Output the [x, y] coordinate of the center of the cell containing the given text.  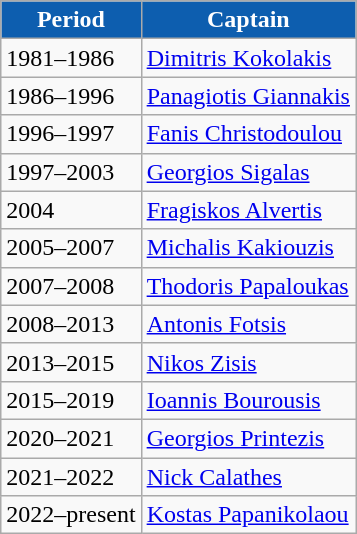
Fanis Christodoulou [248, 134]
2022–present [71, 515]
2004 [71, 210]
Thodoris Papaloukas [248, 286]
2020–2021 [71, 438]
Kostas Papanikolaou [248, 515]
Michalis Kakiouzis [248, 248]
Panagiotis Giannakis [248, 96]
1986–1996 [71, 96]
1981–1986 [71, 58]
Georgios Printezis [248, 438]
2021–2022 [71, 477]
2015–2019 [71, 400]
Georgios Sigalas [248, 172]
Ioannis Bourousis [248, 400]
1996–1997 [71, 134]
Nick Calathes [248, 477]
Nikos Zisis [248, 362]
Dimitris Kokolakis [248, 58]
2005–2007 [71, 248]
2008–2013 [71, 324]
2007–2008 [71, 286]
Period [71, 20]
Captain [248, 20]
Antonis Fotsis [248, 324]
Fragiskos Alvertis [248, 210]
1997–2003 [71, 172]
2013–2015 [71, 362]
